Scan for the cell matching the given text and deliver its (X, Y) coordinate at center. 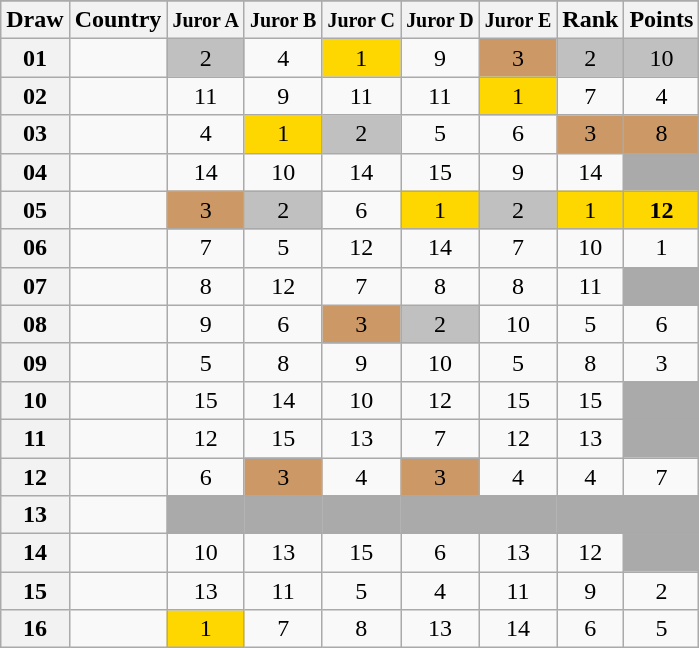
Rank (590, 20)
04 (35, 172)
09 (35, 362)
16 (35, 629)
Juror A (206, 20)
08 (35, 324)
Draw (35, 20)
03 (35, 134)
Juror D (440, 20)
Points (662, 20)
01 (35, 58)
05 (35, 210)
06 (35, 248)
Juror C (362, 20)
07 (35, 286)
Juror E (518, 20)
Juror B (283, 20)
Country (118, 20)
02 (35, 96)
